Output the (x, y) coordinate of the center of the cell containing the given text.  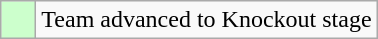
Team advanced to Knockout stage (206, 20)
